Locate the cell with the specified text and output its [x, y] center coordinate. 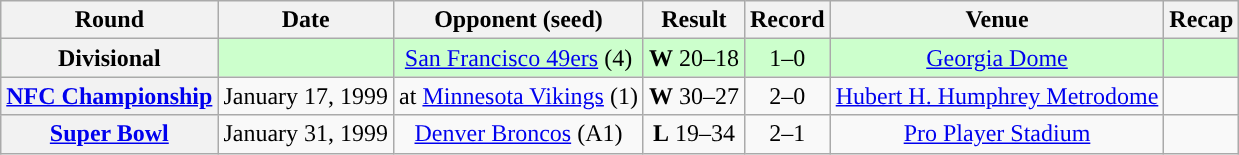
NFC Championship [110, 96]
Result [694, 20]
Recap [1202, 20]
Pro Player Stadium [997, 134]
Round [110, 20]
Venue [997, 20]
2–1 [787, 134]
W 20–18 [694, 58]
San Francisco 49ers (4) [519, 58]
Record [787, 20]
Denver Broncos (A1) [519, 134]
January 31, 1999 [306, 134]
Date [306, 20]
2–0 [787, 96]
January 17, 1999 [306, 96]
Georgia Dome [997, 58]
W 30–27 [694, 96]
at Minnesota Vikings (1) [519, 96]
Divisional [110, 58]
Hubert H. Humphrey Metrodome [997, 96]
1–0 [787, 58]
L 19–34 [694, 134]
Super Bowl [110, 134]
Opponent (seed) [519, 20]
